Pinpoint the cell where the given text exists, returning its (X, Y) midpoint coordinate. 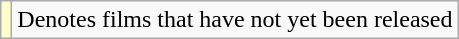
Denotes films that have not yet been released (235, 20)
